Extract the [x, y] coordinate from the center of the cell holding the provided text.  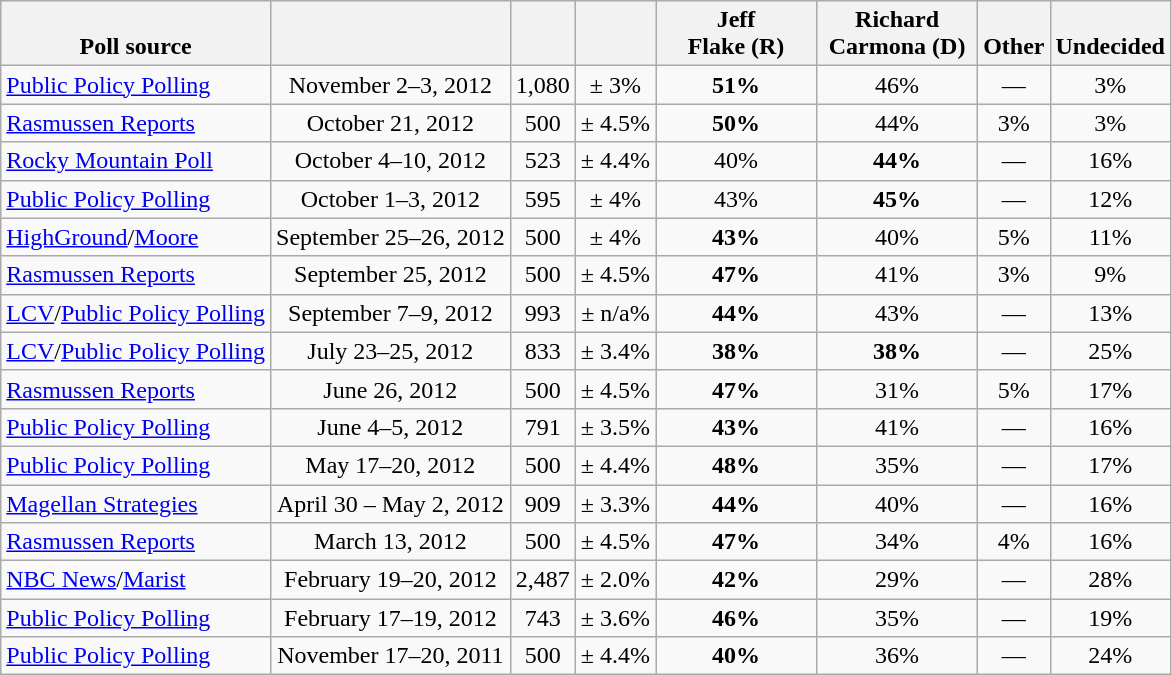
June 26, 2012 [391, 389]
JeffFlake (R) [736, 34]
Rocky Mountain Poll [136, 161]
RichardCarmona (D) [898, 34]
29% [898, 580]
February 17–19, 2012 [391, 618]
± 3% [615, 85]
September 25–26, 2012 [391, 237]
± 2.0% [615, 580]
± n/a% [615, 313]
October 4–10, 2012 [391, 161]
NBC News/Marist [136, 580]
July 23–25, 2012 [391, 351]
19% [1110, 618]
Other [1014, 34]
909 [542, 503]
833 [542, 351]
2,487 [542, 580]
April 30 – May 2, 2012 [391, 503]
743 [542, 618]
± 3.6% [615, 618]
Undecided [1110, 34]
Poll source [136, 34]
October 1–3, 2012 [391, 199]
November 2–3, 2012 [391, 85]
36% [898, 656]
± 3.3% [615, 503]
± 3.4% [615, 351]
October 21, 2012 [391, 123]
March 13, 2012 [391, 542]
791 [542, 427]
34% [898, 542]
November 17–20, 2011 [391, 656]
1,080 [542, 85]
13% [1110, 313]
June 4–5, 2012 [391, 427]
September 7–9, 2012 [391, 313]
May 17–20, 2012 [391, 465]
4% [1014, 542]
28% [1110, 580]
45% [898, 199]
24% [1110, 656]
25% [1110, 351]
9% [1110, 275]
523 [542, 161]
HighGround/Moore [136, 237]
31% [898, 389]
February 19–20, 2012 [391, 580]
50% [736, 123]
11% [1110, 237]
12% [1110, 199]
± 3.5% [615, 427]
42% [736, 580]
595 [542, 199]
48% [736, 465]
993 [542, 313]
51% [736, 85]
September 25, 2012 [391, 275]
Magellan Strategies [136, 503]
